Provide the [X, Y] coordinate of the cell's center where the given text is located.  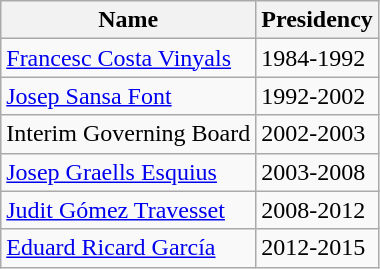
Name [128, 20]
2012-2015 [318, 248]
1992-2002 [318, 96]
2003-2008 [318, 172]
Eduard Ricard García [128, 248]
Presidency [318, 20]
Judit Gómez Travesset [128, 210]
1984-1992 [318, 58]
Francesc Costa Vinyals [128, 58]
Interim Governing Board [128, 134]
2008-2012 [318, 210]
Josep Graells Esquius [128, 172]
Josep Sansa Font [128, 96]
2002-2003 [318, 134]
